Locate the cell with the specified text and output its (x, y) center coordinate. 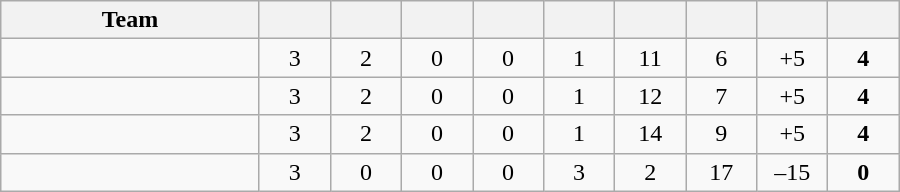
17 (722, 172)
12 (650, 96)
11 (650, 58)
7 (722, 96)
–15 (792, 172)
Team (130, 20)
6 (722, 58)
9 (722, 134)
14 (650, 134)
